Output the [X, Y] coordinate of the center of the cell containing the given text.  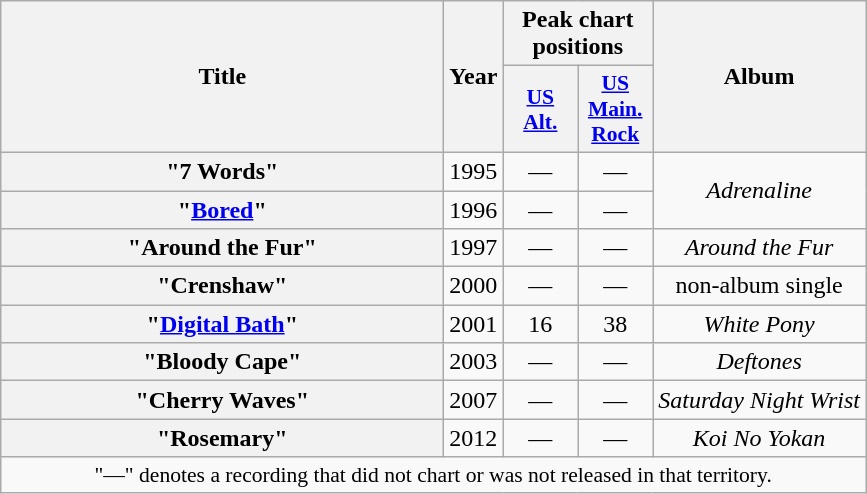
"Bored" [222, 209]
1995 [474, 171]
2003 [474, 362]
Adrenaline [760, 190]
"Rosemary" [222, 438]
non-album single [760, 286]
Title [222, 77]
1997 [474, 248]
Koi No Yokan [760, 438]
Saturday Night Wrist [760, 400]
2000 [474, 286]
USAlt. [540, 110]
Around the Fur [760, 248]
"Bloody Cape" [222, 362]
38 [616, 324]
Album [760, 77]
USMain. Rock [616, 110]
Peak chart positions [578, 34]
"Cherry Waves" [222, 400]
2007 [474, 400]
"Digital Bath" [222, 324]
2001 [474, 324]
"Around the Fur" [222, 248]
1996 [474, 209]
White Pony [760, 324]
2012 [474, 438]
Year [474, 77]
"7 Words" [222, 171]
16 [540, 324]
"Crenshaw" [222, 286]
Deftones [760, 362]
"—" denotes a recording that did not chart or was not released in that territory. [434, 475]
